Capture the cell that displays the provided text and extract its (X, Y) central coordinate. 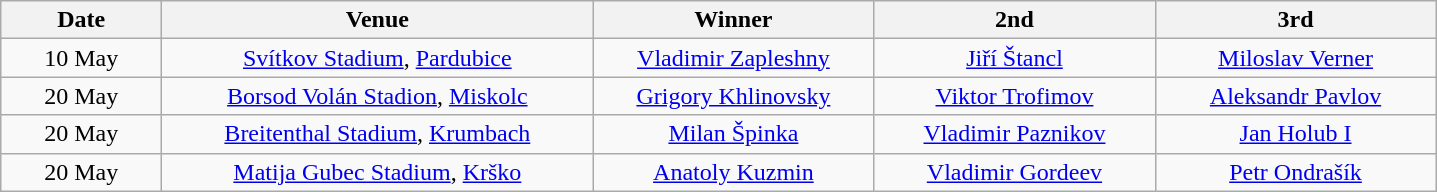
Svítkov Stadium, Pardubice (378, 58)
10 May (82, 58)
Viktor Trofimov (1014, 96)
2nd (1014, 20)
Jan Holub I (1296, 134)
Aleksandr Pavlov (1296, 96)
Venue (378, 20)
Grigory Khlinovsky (734, 96)
Borsod Volán Stadion, Miskolc (378, 96)
Date (82, 20)
Breitenthal Stadium, Krumbach (378, 134)
Winner (734, 20)
Vladimir Gordeev (1014, 172)
Vladimir Paznikov (1014, 134)
Milan Špinka (734, 134)
Miloslav Verner (1296, 58)
Matija Gubec Stadium, Krško (378, 172)
Petr Ondrašík (1296, 172)
3rd (1296, 20)
Vladimir Zapleshny (734, 58)
Anatoly Kuzmin (734, 172)
Jiří Štancl (1014, 58)
